Output the (x, y) coordinate of the center of the cell containing the given text.  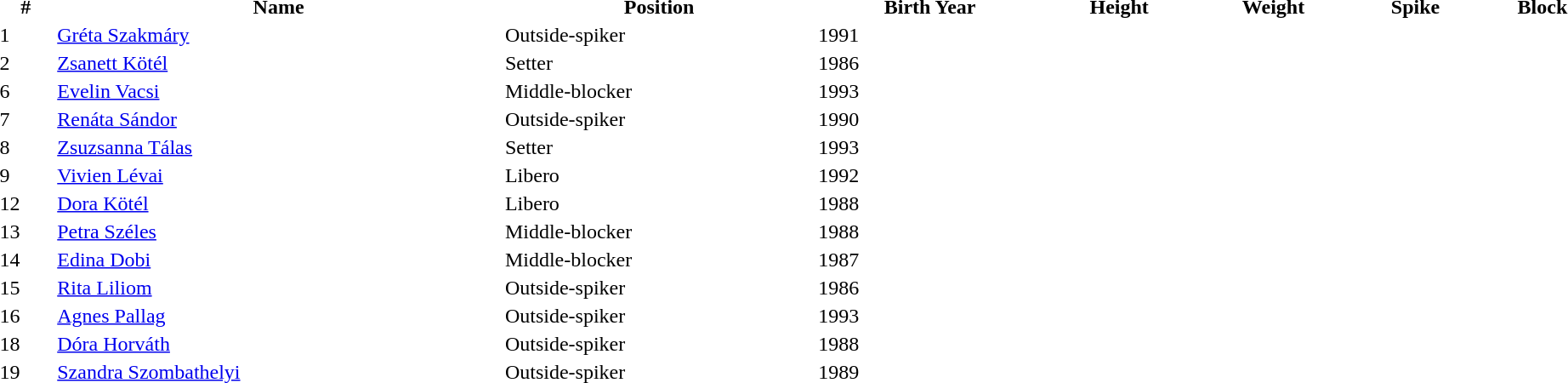
Gréta Szakmáry (279, 35)
Rita Liliom (279, 288)
1991 (930, 35)
1990 (930, 119)
Dora Kötél (279, 203)
Evelin Vacsi (279, 91)
Dóra Horváth (279, 344)
Petra Széles (279, 232)
Vivien Lévai (279, 175)
Renáta Sándor (279, 119)
Edina Dobi (279, 260)
Zsanett Kötél (279, 63)
Agnes Pallag (279, 316)
1992 (930, 175)
Zsuzsanna Tálas (279, 147)
1987 (930, 260)
